Scan for the cell matching the given text and deliver its [x, y] coordinate at center. 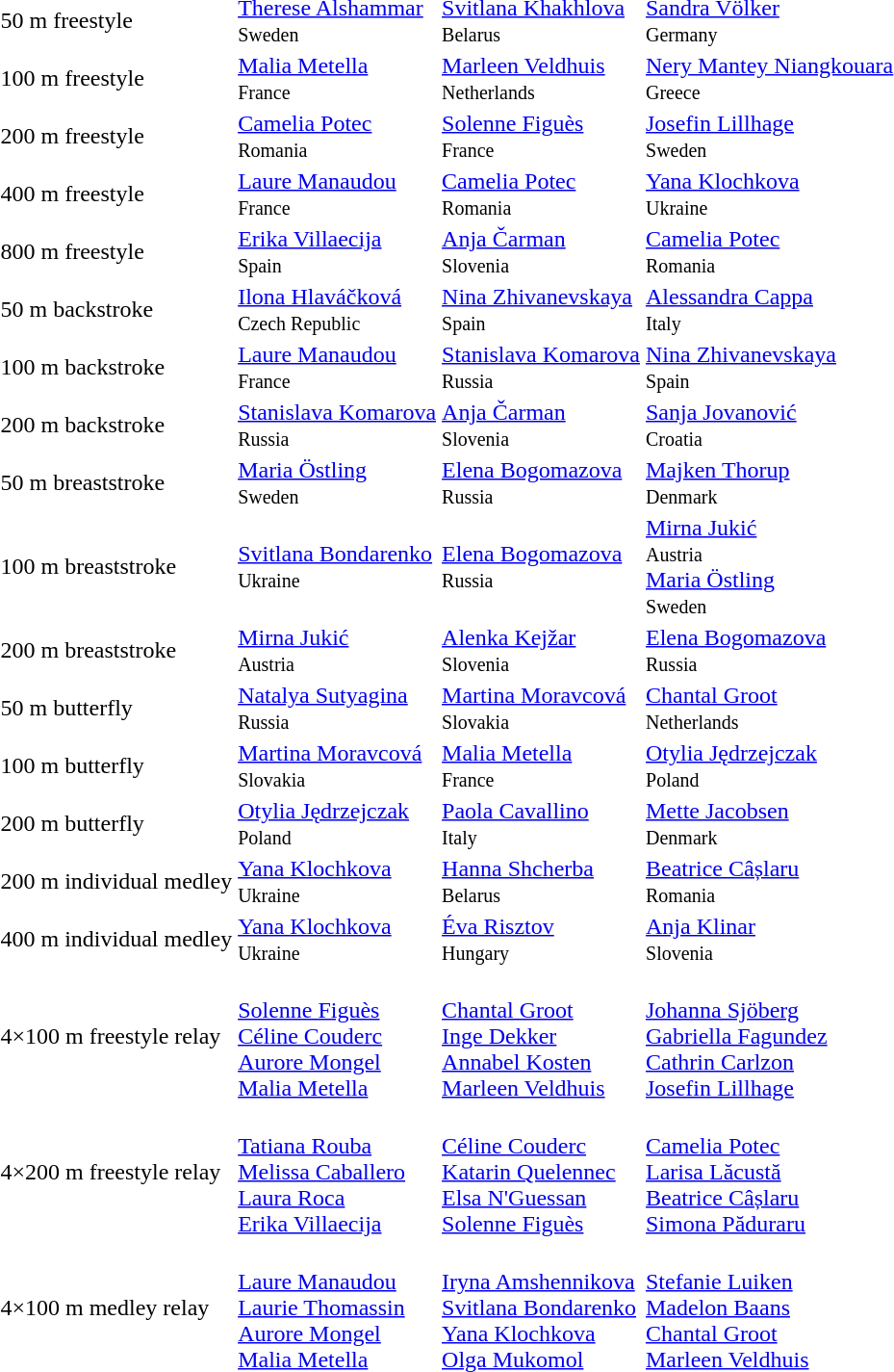
Otylia JędrzejczakPoland [337, 824]
Paola CavallinoItaly [541, 824]
Alenka KejžarSlovenia [541, 651]
Tatiana Rouba Melissa Caballero Laura Roca Erika Villaecija [337, 1172]
Chantal Groot Inge Dekker Annabel Kosten Marleen Veldhuis [541, 1036]
Svitlana BondarenkoUkraine [337, 566]
Solenne FiguèsFrance [541, 137]
Maria ÖstlingSweden [337, 483]
Marleen VeldhuisNetherlands [541, 79]
Nina ZhivanevskayaSpain [541, 310]
Éva RisztovHungary [541, 940]
Hanna ShcherbaBelarus [541, 882]
Solenne Figuès Céline Couderc Aurore Mongel Malia Metella [337, 1036]
Céline Couderc Katarin Quelennec Elsa N'Guessan Solenne Figuès [541, 1172]
Natalya SutyaginaRussia [337, 709]
Ilona HlaváčkováCzech Republic [337, 310]
Mirna JukićAustria [337, 651]
Erika VillaecijaSpain [337, 252]
